Return the [x, y] coordinate for the center point of the cell that contains the specified text.  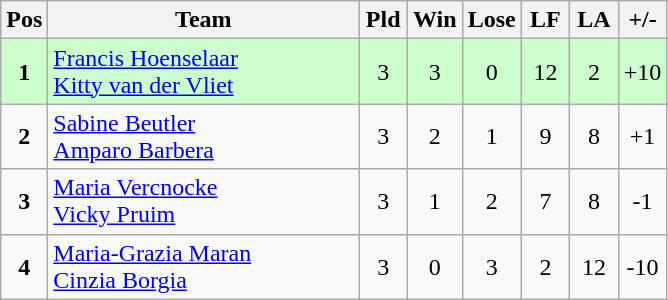
7 [546, 202]
-10 [642, 266]
-1 [642, 202]
4 [24, 266]
Team [204, 20]
Maria Vercnocke Vicky Pruim [204, 202]
+/- [642, 20]
LF [546, 20]
Pos [24, 20]
Win [434, 20]
Lose [492, 20]
Maria-Grazia Maran Cinzia Borgia [204, 266]
Francis Hoenselaar Kitty van der Vliet [204, 72]
LA [594, 20]
Pld [384, 20]
Sabine Beutler Amparo Barbera [204, 136]
9 [546, 136]
+10 [642, 72]
+1 [642, 136]
